Scan for the cell matching the given text and deliver its (X, Y) coordinate at center. 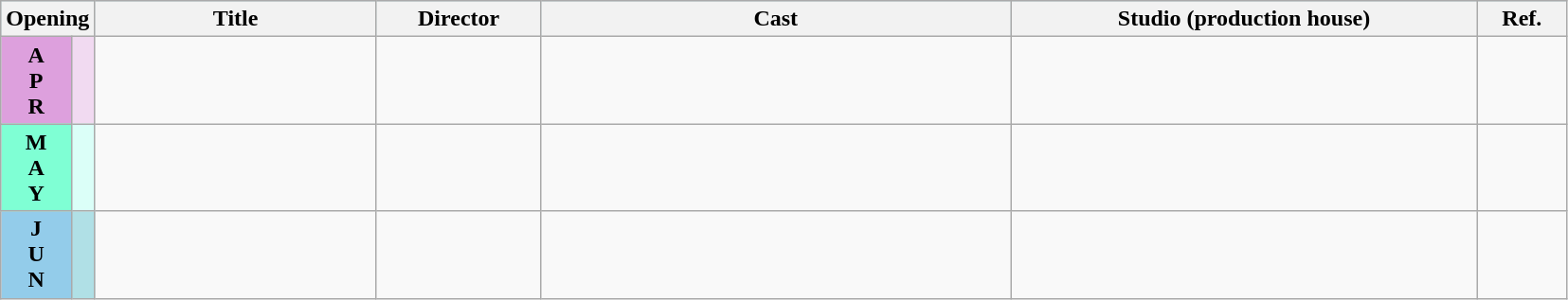
MAY (36, 168)
JUN (36, 255)
Cast (776, 19)
Studio (production house) (1245, 19)
Director (459, 19)
Ref. (1522, 19)
Title (235, 19)
Opening (47, 19)
APR (36, 80)
